Scan for the cell matching the given text and deliver its (X, Y) coordinate at center. 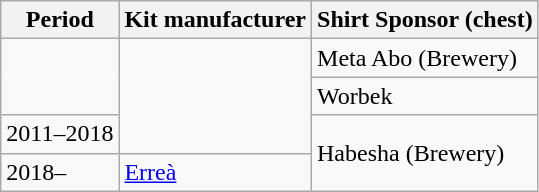
Erreà (216, 172)
2011–2018 (60, 134)
2018– (60, 172)
Meta Abo (Brewery) (426, 58)
Kit manufacturer (216, 20)
Shirt Sponsor (chest) (426, 20)
Worbek (426, 96)
Period (60, 20)
Habesha (Brewery) (426, 153)
